Return the [x, y] coordinate for the center point of the cell that contains the specified text.  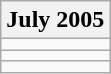
July 2005 [56, 20]
